Search for the cell housing the specified text and yield its (x, y) center coordinate. 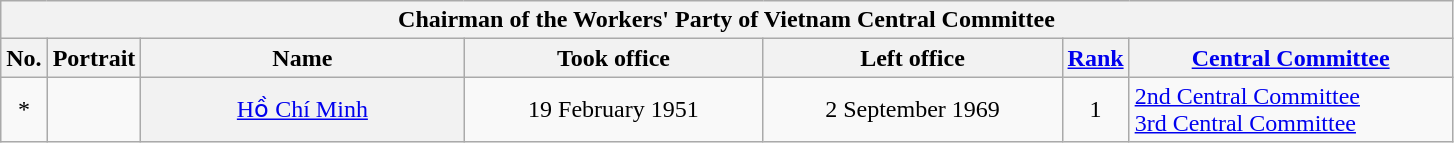
Took office (614, 58)
No. (24, 58)
Left office (912, 58)
Hồ Chí Minh (302, 110)
2 September 1969 (912, 110)
19 February 1951 (614, 110)
Chairman of the Workers' Party of Vietnam Central Committee (726, 20)
Central Committee (1290, 58)
* (24, 110)
Portrait (94, 58)
Name (302, 58)
Rank (1096, 58)
2nd Central Committee 3rd Central Committee (1290, 110)
1 (1096, 110)
